Output the [x, y] coordinate of the center of the cell containing the given text.  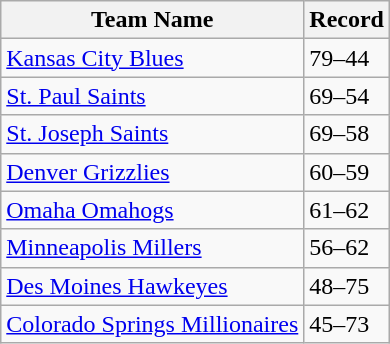
Minneapolis Millers [152, 248]
69–54 [347, 96]
79–44 [347, 58]
56–62 [347, 248]
Des Moines Hawkeyes [152, 286]
Team Name [152, 20]
St. Joseph Saints [152, 134]
Omaha Omahogs [152, 210]
Colorado Springs Millionaires [152, 324]
Denver Grizzlies [152, 172]
Record [347, 20]
61–62 [347, 210]
48–75 [347, 286]
45–73 [347, 324]
St. Paul Saints [152, 96]
69–58 [347, 134]
Kansas City Blues [152, 58]
60–59 [347, 172]
